Output the [x, y] coordinate of the center of the cell containing the given text.  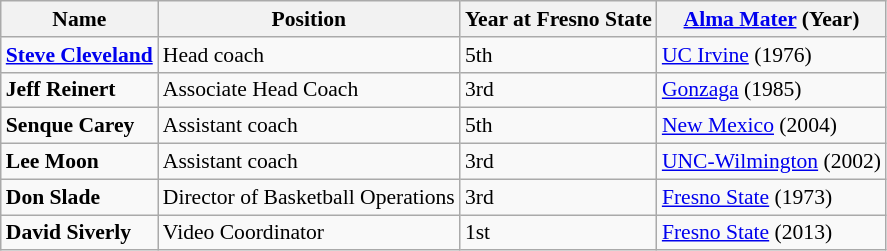
Name [80, 19]
1st [558, 233]
UNC-Wilmington (2002) [772, 162]
David Siverly [80, 233]
Head coach [309, 55]
Position [309, 19]
Fresno State (2013) [772, 233]
Senque Carey [80, 126]
Fresno State (1973) [772, 197]
UC Irvine (1976) [772, 55]
Director of Basketball Operations [309, 197]
New Mexico (2004) [772, 126]
Alma Mater (Year) [772, 19]
Jeff Reinert [80, 90]
Don Slade [80, 197]
Year at Fresno State [558, 19]
Gonzaga (1985) [772, 90]
Associate Head Coach [309, 90]
Lee Moon [80, 162]
Video Coordinator [309, 233]
Steve Cleveland [80, 55]
